Provide the [X, Y] coordinate of the cell's center where the given text is located.  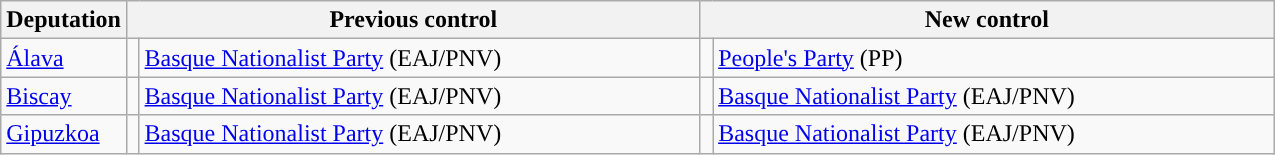
Gipuzkoa [64, 134]
Previous control [413, 20]
Álava [64, 58]
People's Party (PP) [994, 58]
Deputation [64, 20]
Biscay [64, 96]
New control [987, 20]
